Capture the cell that displays the provided text and extract its (x, y) central coordinate. 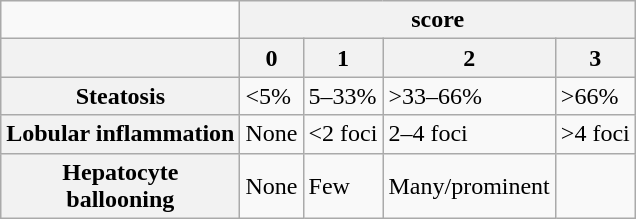
1 (343, 58)
Few (343, 186)
2–4 foci (469, 134)
Lobular inflammation (120, 134)
Many/prominent (469, 186)
<2 foci (343, 134)
>4 foci (595, 134)
<5% (272, 96)
>66% (595, 96)
Steatosis (120, 96)
3 (595, 58)
score (438, 20)
0 (272, 58)
2 (469, 58)
>33–66% (469, 96)
5–33% (343, 96)
Hepatocyteballooning (120, 186)
